Detect which cell encompasses the target text, then output its (X, Y) center coordinate. 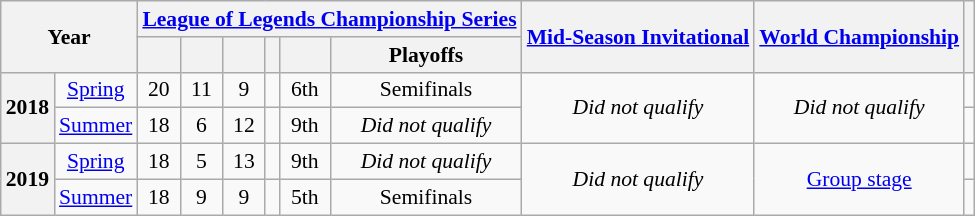
Playoffs (426, 55)
6th (304, 90)
12 (244, 126)
League of Legends Championship Series (329, 19)
2019 (28, 180)
5th (304, 197)
6 (201, 126)
20 (158, 90)
Mid-Season Invitational (638, 36)
2018 (28, 108)
13 (244, 162)
Year (70, 36)
Group stage (859, 180)
World Championship (859, 36)
11 (201, 90)
5 (201, 162)
